From the cell containing the given text, extract its center point as [X, Y] coordinate. 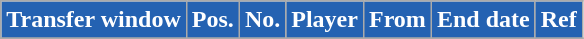
Player [325, 20]
No. [262, 20]
From [397, 20]
Transfer window [94, 20]
Ref [558, 20]
End date [483, 20]
Pos. [212, 20]
